For the text-containing cell, return its midpoint in [X, Y] coordinate format. 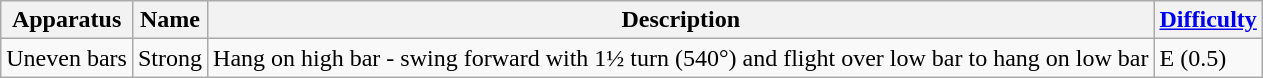
Hang on high bar - swing forward with 1½ turn (540°) and flight over low bar to hang on low bar [681, 58]
Apparatus [67, 20]
Strong [170, 58]
Uneven bars [67, 58]
Name [170, 20]
Difficulty [1208, 20]
Description [681, 20]
E (0.5) [1208, 58]
